From the cell containing the given text, extract its center point as (x, y) coordinate. 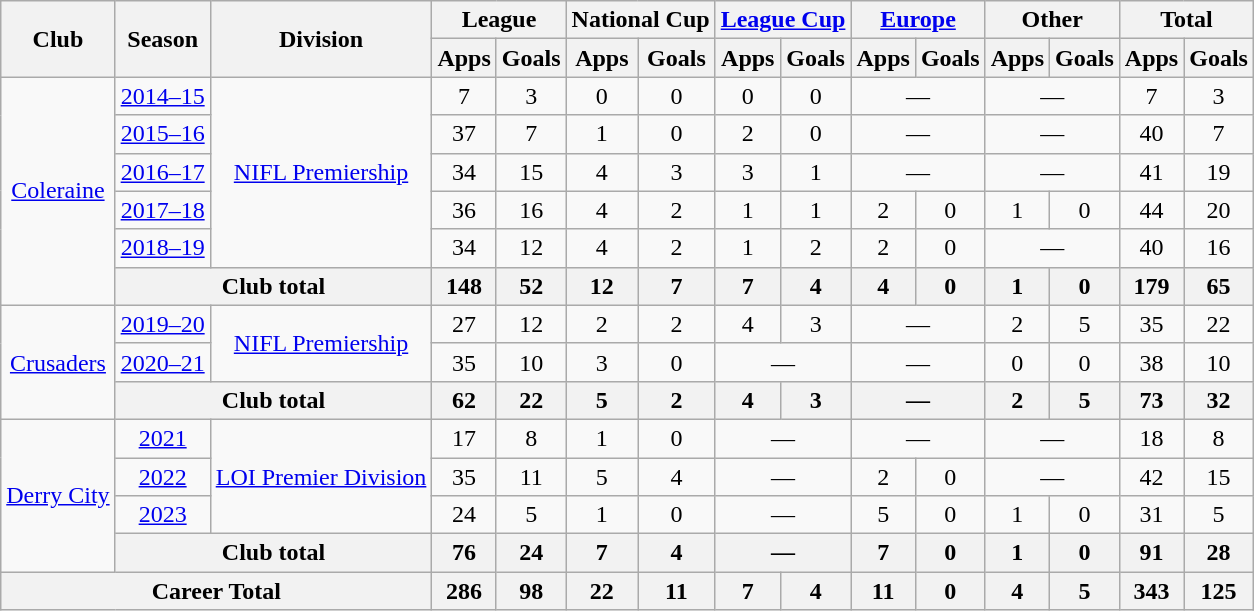
League Cup (783, 20)
Career Total (216, 591)
Crusaders (58, 362)
2019–20 (162, 324)
32 (1219, 400)
42 (1151, 477)
41 (1151, 172)
Club (58, 39)
44 (1151, 210)
Total (1186, 20)
18 (1151, 438)
179 (1151, 286)
286 (464, 591)
36 (464, 210)
91 (1151, 553)
38 (1151, 362)
National Cup (640, 20)
98 (531, 591)
31 (1151, 515)
17 (464, 438)
52 (531, 286)
148 (464, 286)
2016–17 (162, 172)
27 (464, 324)
65 (1219, 286)
2021 (162, 438)
Derry City (58, 495)
2014–15 (162, 96)
62 (464, 400)
LOI Premier Division (321, 476)
2015–16 (162, 134)
2023 (162, 515)
Season (162, 39)
28 (1219, 553)
2017–18 (162, 210)
2022 (162, 477)
125 (1219, 591)
73 (1151, 400)
37 (464, 134)
19 (1219, 172)
Coleraine (58, 191)
League (499, 20)
20 (1219, 210)
2018–19 (162, 248)
76 (464, 553)
2020–21 (162, 362)
Europe (918, 20)
343 (1151, 591)
Other (1052, 20)
Division (321, 39)
